Provide the [x, y] coordinate of the cell's center where the given text is located.  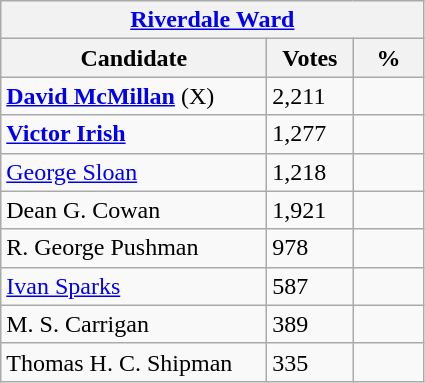
Ivan Sparks [134, 286]
R. George Pushman [134, 248]
335 [310, 362]
389 [310, 324]
Victor Irish [134, 134]
George Sloan [134, 172]
2,211 [310, 96]
M. S. Carrigan [134, 324]
587 [310, 286]
Thomas H. C. Shipman [134, 362]
David McMillan (X) [134, 96]
978 [310, 248]
1,218 [310, 172]
% [388, 58]
Riverdale Ward [212, 20]
1,277 [310, 134]
1,921 [310, 210]
Dean G. Cowan [134, 210]
Candidate [134, 58]
Votes [310, 58]
